For the text-containing cell, return its midpoint in (x, y) coordinate format. 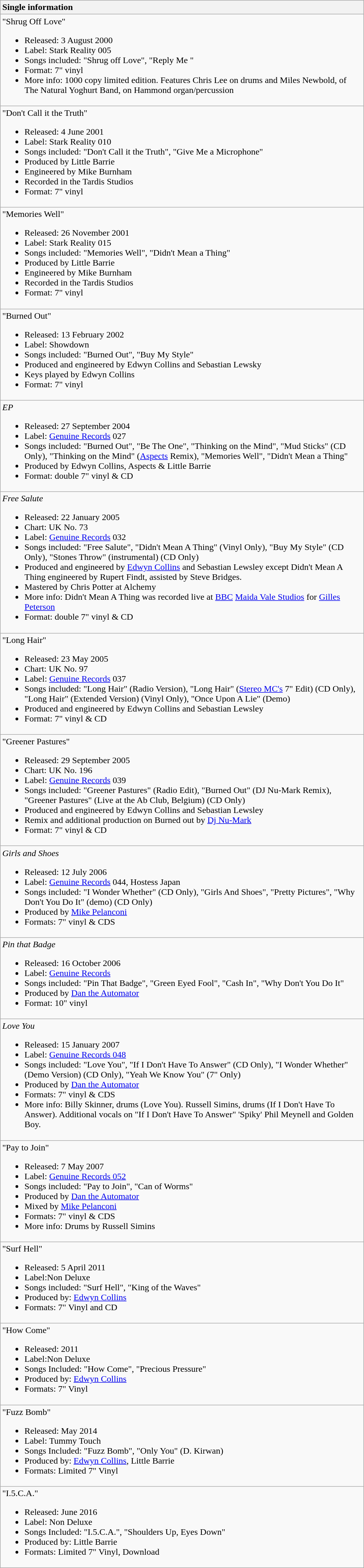
"Surf Hell"Released: 5 April 2011Label:Non DeluxeSongs included: "Surf Hell", "King of the Waves"Produced by: Edwyn CollinsFormats: 7" Vinyl and CD (182, 1283)
"How Come"Released: 2011Label:Non DeluxeSongs Included: "How Come", "Precious Pressure"Produced by: Edwyn CollinsFormats: 7" Vinyl (182, 1364)
Single information (182, 7)
